Search for the cell housing the specified text and yield its [X, Y] center coordinate. 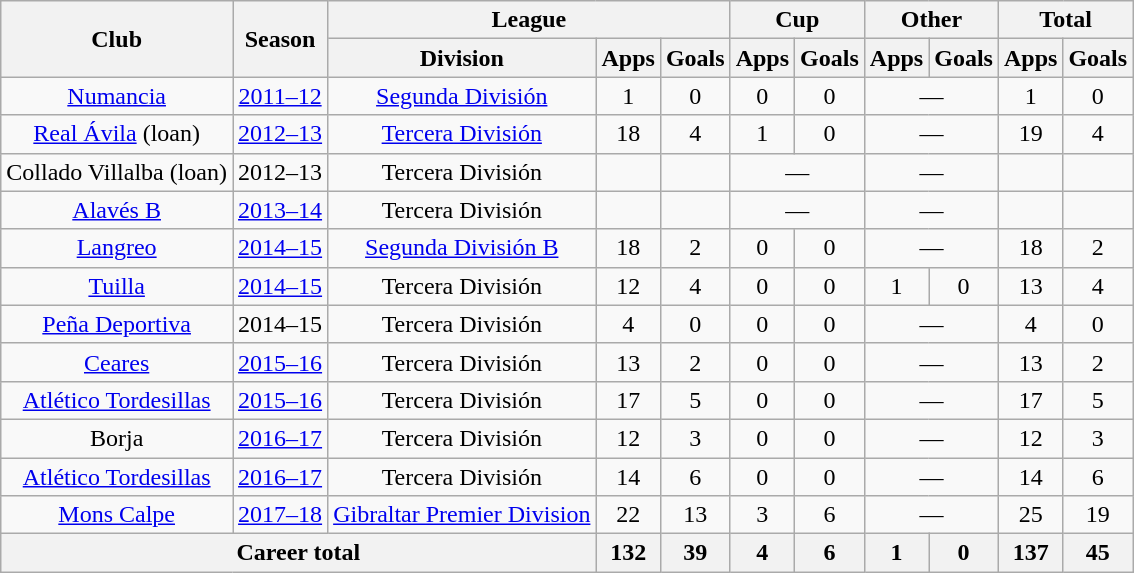
Mons Calpe [117, 515]
League [530, 20]
Division [462, 58]
Alavés B [117, 210]
Ceares [117, 362]
Segunda División [462, 96]
Other [931, 20]
Season [280, 39]
45 [1098, 553]
22 [628, 515]
2013–14 [280, 210]
25 [1030, 515]
2017–18 [280, 515]
Numancia [117, 96]
39 [695, 553]
Total [1065, 20]
Club [117, 39]
132 [628, 553]
Career total [298, 553]
Peña Deportiva [117, 324]
Real Ávila (loan) [117, 134]
Collado Villalba (loan) [117, 172]
Borja [117, 438]
2011–12 [280, 96]
Tuilla [117, 286]
Cup [797, 20]
Segunda División B [462, 248]
Gibraltar Premier Division [462, 515]
137 [1030, 553]
Langreo [117, 248]
